From the cell containing the given text, extract its center point as (x, y) coordinate. 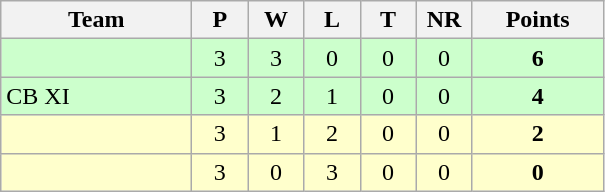
P (220, 20)
Team (96, 20)
6 (538, 58)
NR (444, 20)
W (276, 20)
CB XI (96, 96)
4 (538, 96)
T (388, 20)
L (332, 20)
Points (538, 20)
